Return the (x, y) coordinate for the center point of the cell that contains the specified text.  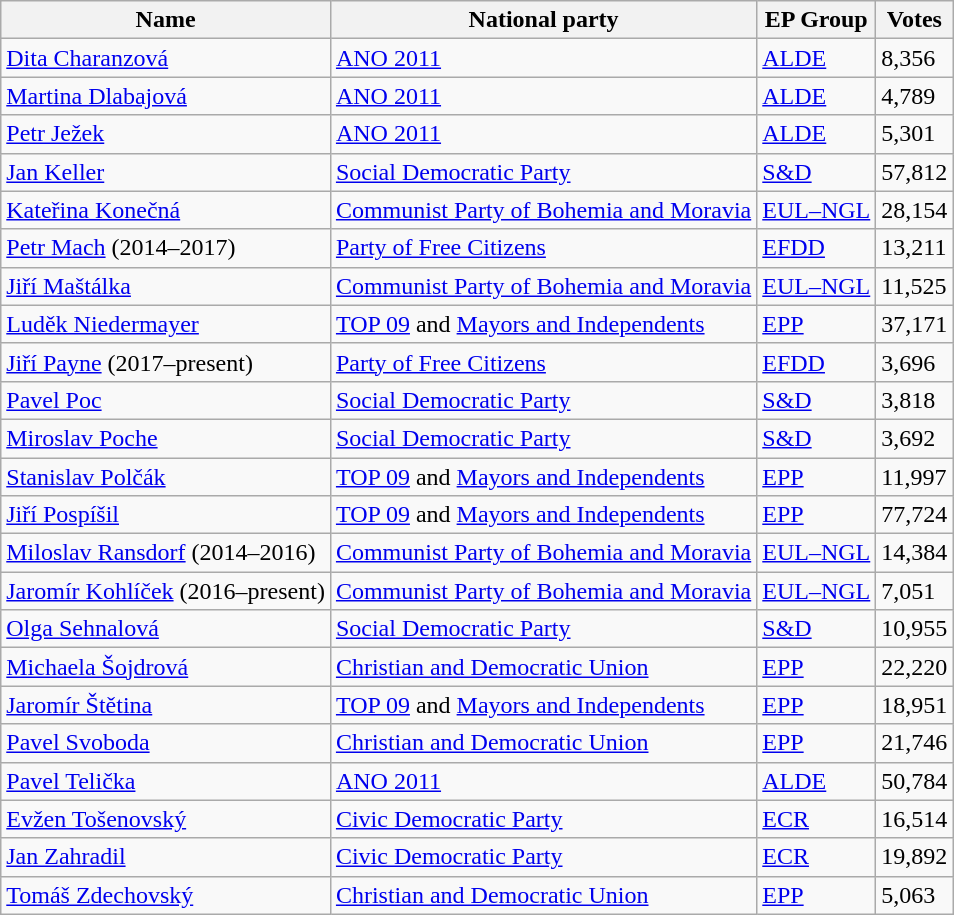
22,220 (914, 667)
3,818 (914, 400)
Evžen Tošenovský (166, 819)
Miroslav Poche (166, 438)
Luděk Niedermayer (166, 324)
Jiří Pospíšil (166, 515)
Petr Ježek (166, 134)
Pavel Svoboda (166, 743)
19,892 (914, 857)
14,384 (914, 553)
Miloslav Ransdorf (2014–2016) (166, 553)
18,951 (914, 705)
National party (543, 20)
21,746 (914, 743)
16,514 (914, 819)
50,784 (914, 781)
Pavel Telička (166, 781)
Petr Mach (2014–2017) (166, 248)
3,696 (914, 362)
Kateřina Konečná (166, 210)
37,171 (914, 324)
13,211 (914, 248)
Jaromír Štětina (166, 705)
Jaromír Kohlíček (2016–present) (166, 591)
5,301 (914, 134)
Dita Charanzová (166, 58)
Jiří Payne (2017–present) (166, 362)
77,724 (914, 515)
11,997 (914, 477)
11,525 (914, 286)
10,955 (914, 629)
Michaela Šojdrová (166, 667)
5,063 (914, 895)
8,356 (914, 58)
Jan Zahradil (166, 857)
57,812 (914, 172)
28,154 (914, 210)
3,692 (914, 438)
Stanislav Polčák (166, 477)
Jan Keller (166, 172)
EP Group (816, 20)
Votes (914, 20)
Jiří Maštálka (166, 286)
Tomáš Zdechovský (166, 895)
Olga Sehnalová (166, 629)
Martina Dlabajová (166, 96)
4,789 (914, 96)
7,051 (914, 591)
Name (166, 20)
Pavel Poc (166, 400)
